Extract the [X, Y] coordinate from the center of the cell holding the provided text.  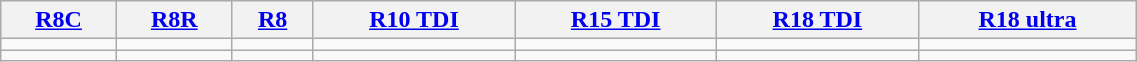
R8R [174, 20]
R8 [272, 20]
R18 TDI [818, 20]
R8C [59, 20]
R10 TDI [414, 20]
R18 ultra [1028, 20]
R15 TDI [616, 20]
